Return [X, Y] of the center of cell containing provided text 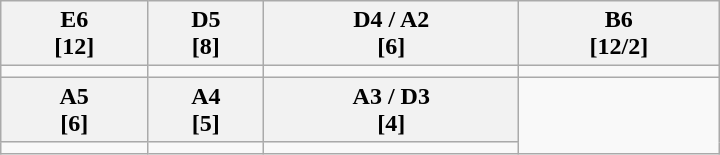
D4 / A2[6] [391, 34]
D5[8] [206, 34]
E6[12] [74, 34]
A3 / D3[4] [391, 110]
B6[12/2] [618, 34]
A5[6] [74, 110]
A4[5] [206, 110]
